Detect which cell encompasses the target text, then output its [X, Y] center coordinate. 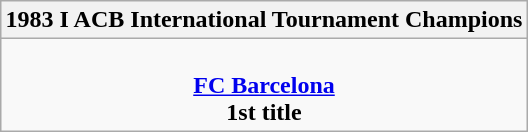
1983 I ACB International Tournament Champions [264, 20]
FC Barcelona 1st title [264, 85]
